Determine the [X, Y] coordinate at the center of the cell enclosing the given text.  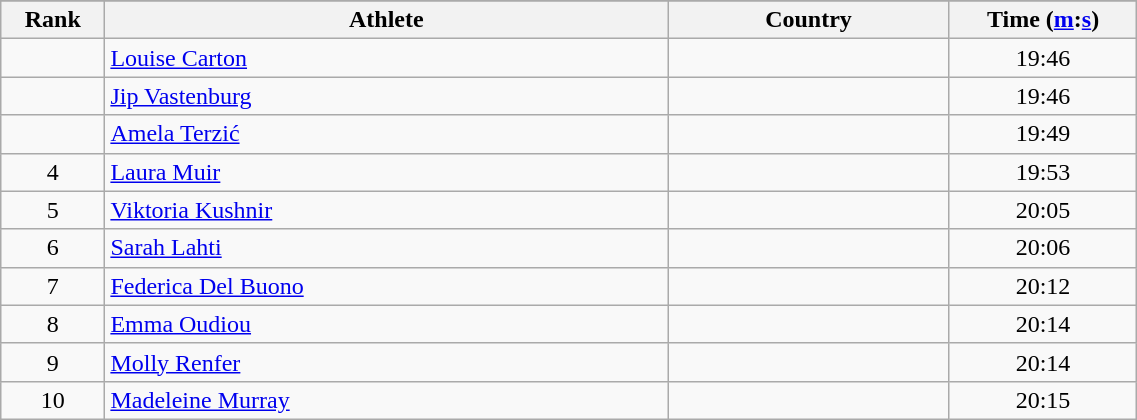
10 [53, 400]
Rank [53, 20]
Country [808, 20]
Jip Vastenburg [386, 96]
20:12 [1043, 286]
Sarah Lahti [386, 248]
19:53 [1043, 172]
20:05 [1043, 210]
Time (m:s) [1043, 20]
Laura Muir [386, 172]
8 [53, 324]
19:49 [1043, 134]
20:06 [1043, 248]
5 [53, 210]
Madeleine Murray [386, 400]
Emma Oudiou [386, 324]
Athlete [386, 20]
Viktoria Kushnir [386, 210]
Louise Carton [386, 58]
4 [53, 172]
Federica Del Buono [386, 286]
Molly Renfer [386, 362]
20:15 [1043, 400]
6 [53, 248]
9 [53, 362]
Amela Terzić [386, 134]
7 [53, 286]
